Determine the (x, y) coordinate at the center of the cell enclosing the given text.  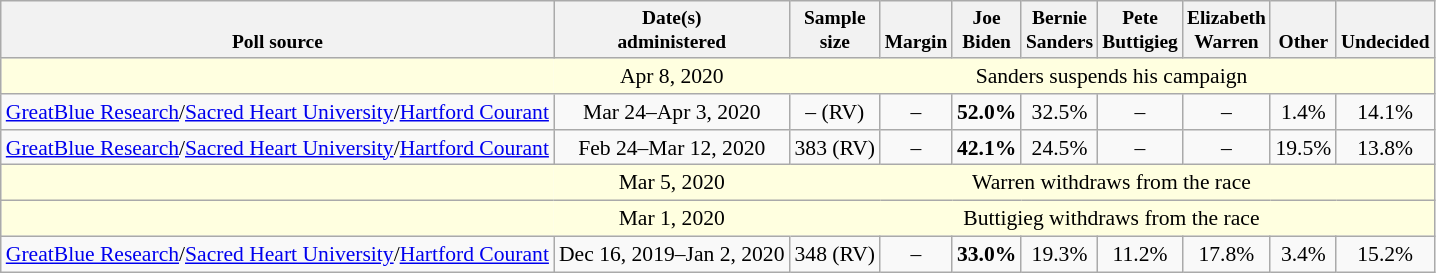
42.1% (986, 148)
Date(s)administered (672, 30)
– (RV) (836, 112)
Feb 24–Mar 12, 2020 (672, 148)
13.8% (1385, 148)
Sanders suspends his campaign (1112, 76)
PeteButtigieg (1140, 30)
15.2% (1385, 254)
Warren withdraws from the race (1112, 183)
JoeBiden (986, 30)
348 (RV) (836, 254)
52.0% (986, 112)
Buttigieg withdraws from the race (1112, 219)
19.5% (1303, 148)
Mar 24–Apr 3, 2020 (672, 112)
383 (RV) (836, 148)
BernieSanders (1059, 30)
Apr 8, 2020 (672, 76)
Undecided (1385, 30)
Mar 1, 2020 (672, 219)
17.8% (1226, 254)
33.0% (986, 254)
Margin (916, 30)
14.1% (1385, 112)
ElizabethWarren (1226, 30)
32.5% (1059, 112)
19.3% (1059, 254)
Other (1303, 30)
Poll source (278, 30)
Mar 5, 2020 (672, 183)
1.4% (1303, 112)
Samplesize (836, 30)
3.4% (1303, 254)
Dec 16, 2019–Jan 2, 2020 (672, 254)
11.2% (1140, 254)
24.5% (1059, 148)
